Extract the [x, y] coordinate from the center of the cell holding the provided text.  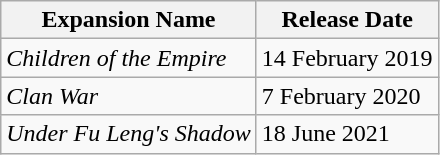
14 February 2019 [347, 58]
18 June 2021 [347, 134]
Children of the Empire [129, 58]
Release Date [347, 20]
Under Fu Leng's Shadow [129, 134]
Clan War [129, 96]
7 February 2020 [347, 96]
Expansion Name [129, 20]
